From the cell containing the given text, extract its center point as [x, y] coordinate. 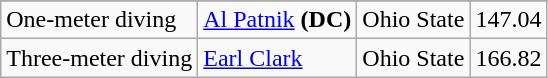
166.82 [508, 58]
Earl Clark [278, 58]
Three-meter diving [100, 58]
147.04 [508, 20]
Al Patnik (DC) [278, 20]
One-meter diving [100, 20]
